Pinpoint the cell where the given text exists, returning its (x, y) midpoint coordinate. 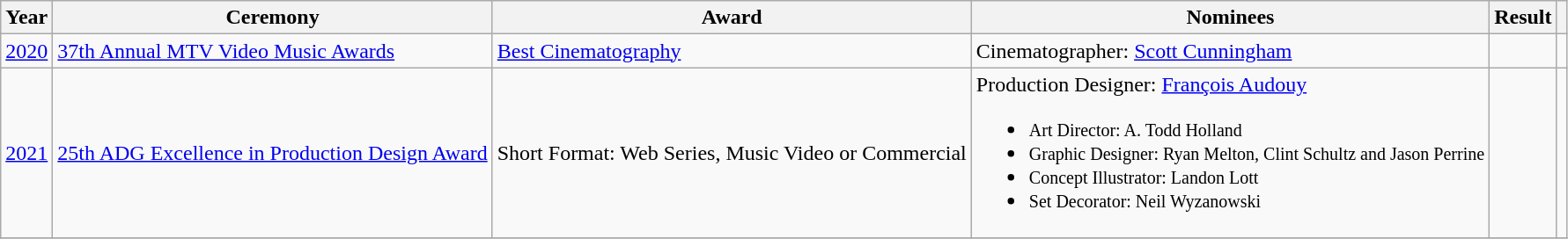
Short Format: Web Series, Music Video or Commercial (732, 153)
Cinematographer: Scott Cunningham (1230, 51)
Award (732, 18)
2021 (26, 153)
Year (26, 18)
Ceremony (273, 18)
Best Cinematography (732, 51)
2020 (26, 51)
37th Annual MTV Video Music Awards (273, 51)
Result (1523, 18)
25th ADG Excellence in Production Design Award (273, 153)
Nominees (1230, 18)
